From the cell containing the given text, extract its center point as [x, y] coordinate. 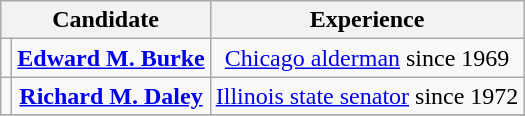
Candidate [106, 20]
Experience [367, 20]
Illinois state senator since 1972 [367, 96]
Edward M. Burke [111, 58]
Richard M. Daley [111, 96]
Chicago alderman since 1969 [367, 58]
